Provide the (X, Y) coordinate of the cell's center where the given text is located.  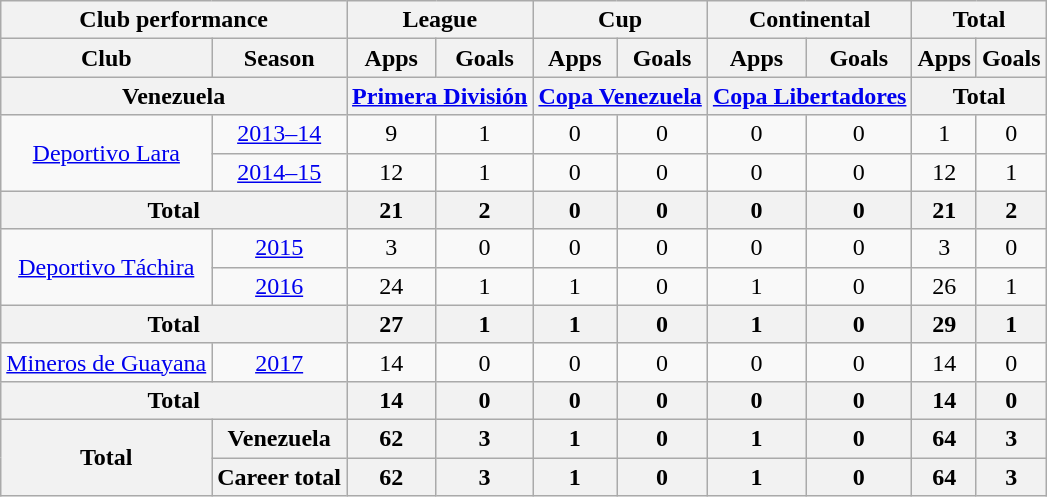
2013–14 (280, 134)
2017 (280, 362)
27 (392, 324)
Career total (280, 477)
Continental (810, 20)
Mineros de Guayana (106, 362)
2014–15 (280, 172)
9 (392, 134)
Club performance (174, 20)
Copa Libertadores (810, 96)
Club (106, 58)
2015 (280, 248)
Cup (620, 20)
Season (280, 58)
League (440, 20)
24 (392, 286)
Deportivo Táchira (106, 267)
26 (944, 286)
29 (944, 324)
Copa Venezuela (620, 96)
2016 (280, 286)
Deportivo Lara (106, 153)
Primera División (440, 96)
